From the cell containing the given text, extract its center point as [x, y] coordinate. 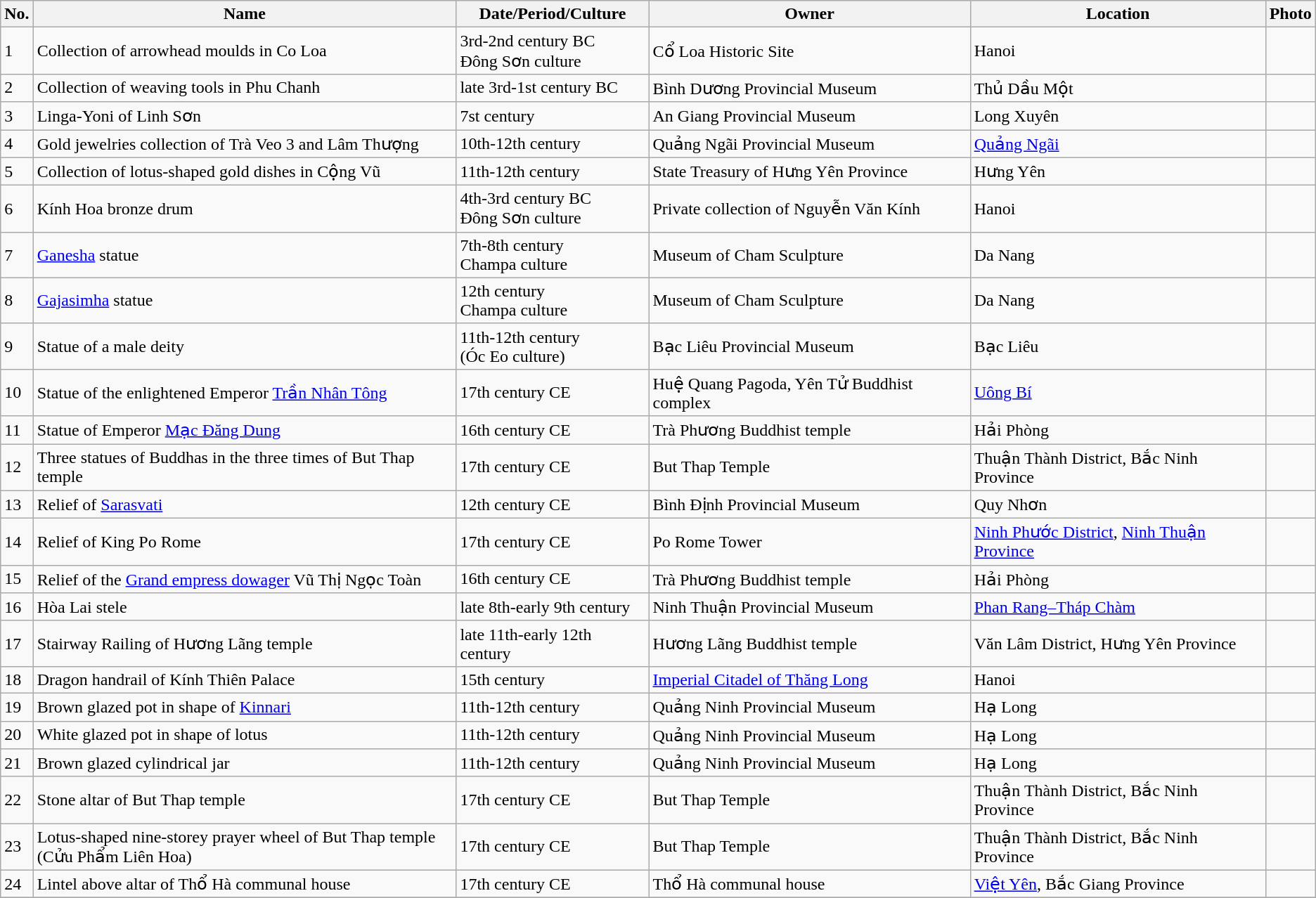
Owner [810, 14]
15th century [553, 679]
Photo [1291, 14]
Hưng Yên [1118, 171]
Statue of the enlightened Emperor Trần Nhân Tông [245, 392]
Uông Bí [1118, 392]
Ganesha statue [245, 254]
Po Rome Tower [810, 542]
Lotus-shaped nine-storey prayer wheel of But Thap temple(Cửu Phẩm Liên Hoa) [245, 847]
18 [17, 679]
Bạc Liêu [1118, 346]
White glazed pot in shape of lotus [245, 735]
8 [17, 301]
10 [17, 392]
Ninh Thuận Provincial Museum [810, 607]
23 [17, 847]
late 11th-early 12th century [553, 644]
1 [17, 51]
Statue of Emperor Mạc Đăng Dung [245, 430]
11 [17, 430]
Bình Dương Provincial Museum [810, 88]
Quảng Ngãi [1118, 143]
late 3rd-1st century BC [553, 88]
Kính Hoa bronze drum [245, 209]
Dragon handrail of Kính Thiên Palace [245, 679]
12th century CE [553, 505]
4th-3rd century BCĐông Sơn culture [553, 209]
11th-12th century (Óc Eo culture) [553, 346]
Quảng Ngãi Provincial Museum [810, 143]
2 [17, 88]
Thủ Dầu Một [1118, 88]
Quy Nhơn [1118, 505]
3rd-2nd century BCĐông Sơn culture [553, 51]
Relief of Sarasvati [245, 505]
Name [245, 14]
Stairway Railing of Hương Lãng temple [245, 644]
Relief of the Grand empress dowager Vũ Thị Ngọc Toàn [245, 579]
Collection of weaving tools in Phu Chanh [245, 88]
Hòa Lai stele [245, 607]
21 [17, 763]
Date/Period/Culture [553, 14]
7st century [553, 116]
No. [17, 14]
Huệ Quang Pagoda, Yên Tử Buddhist complex [810, 392]
Lintel above altar of Thổ Hà communal house [245, 884]
17 [17, 644]
Ninh Phước District, Ninh Thuận Province [1118, 542]
Linga-Yoni of Linh Sơn [245, 116]
Thổ Hà communal house [810, 884]
Brown glazed pot in shape of Kinnari [245, 707]
Gajasimha statue [245, 301]
9 [17, 346]
State Treasury of Hưng Yên Province [810, 171]
Three statues of Buddhas in the three times of But Thap temple [245, 468]
5 [17, 171]
Văn Lâm District, Hưng Yên Province [1118, 644]
22 [17, 800]
Hương Lãng Buddhist temple [810, 644]
Collection of arrowhead moulds in Co Loa [245, 51]
4 [17, 143]
7 [17, 254]
3 [17, 116]
Brown glazed cylindrical jar [245, 763]
Relief of King Po Rome [245, 542]
12th centuryChampa culture [553, 301]
19 [17, 707]
Gold jewelries collection of Trà Veo 3 and Lâm Thượng [245, 143]
Việt Yên, Bắc Giang Province [1118, 884]
Location [1118, 14]
24 [17, 884]
7th-8th centuryChampa culture [553, 254]
15 [17, 579]
16 [17, 607]
Private collection of Nguyễn Văn Kính [810, 209]
Bạc Liêu Provincial Museum [810, 346]
Statue of a male deity [245, 346]
13 [17, 505]
Stone altar of But Thap temple [245, 800]
12 [17, 468]
10th-12th century [553, 143]
Bình Định Provincial Museum [810, 505]
Long Xuyên [1118, 116]
late 8th-early 9th century [553, 607]
Collection of lotus-shaped gold dishes in Cộng Vũ [245, 171]
20 [17, 735]
An Giang Provincial Museum [810, 116]
6 [17, 209]
Cổ Loa Historic Site [810, 51]
Imperial Citadel of Thăng Long [810, 679]
14 [17, 542]
Phan Rang–Tháp Chàm [1118, 607]
